Return the (X, Y) coordinate for the center point of the cell that contains the specified text.  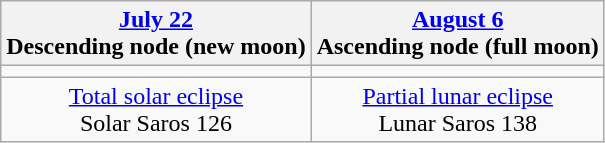
July 22Descending node (new moon) (156, 34)
Total solar eclipseSolar Saros 126 (156, 110)
Partial lunar eclipseLunar Saros 138 (458, 110)
August 6Ascending node (full moon) (458, 34)
